Search for the cell housing the specified text and yield its (x, y) center coordinate. 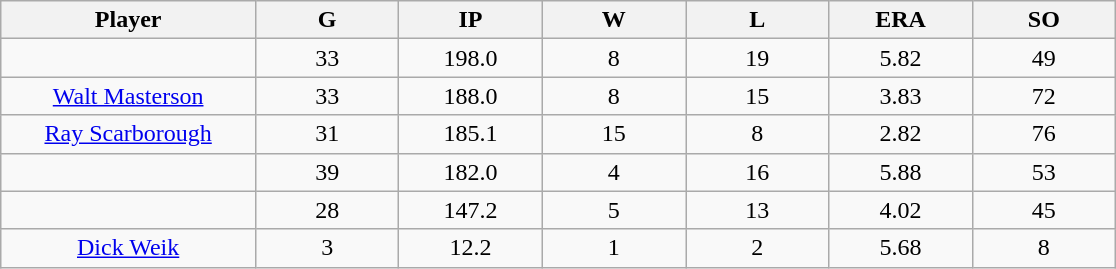
188.0 (470, 96)
185.1 (470, 134)
L (758, 20)
G (328, 20)
13 (758, 210)
ERA (900, 20)
28 (328, 210)
53 (1044, 172)
SO (1044, 20)
39 (328, 172)
2 (758, 248)
16 (758, 172)
72 (1044, 96)
5.88 (900, 172)
31 (328, 134)
182.0 (470, 172)
19 (758, 58)
3.83 (900, 96)
Walt Masterson (128, 96)
5.82 (900, 58)
45 (1044, 210)
147.2 (470, 210)
2.82 (900, 134)
5.68 (900, 248)
Dick Weik (128, 248)
1 (614, 248)
3 (328, 248)
Ray Scarborough (128, 134)
IP (470, 20)
12.2 (470, 248)
4.02 (900, 210)
76 (1044, 134)
4 (614, 172)
198.0 (470, 58)
5 (614, 210)
49 (1044, 58)
W (614, 20)
Player (128, 20)
